Search for the cell housing the specified text and yield its [x, y] center coordinate. 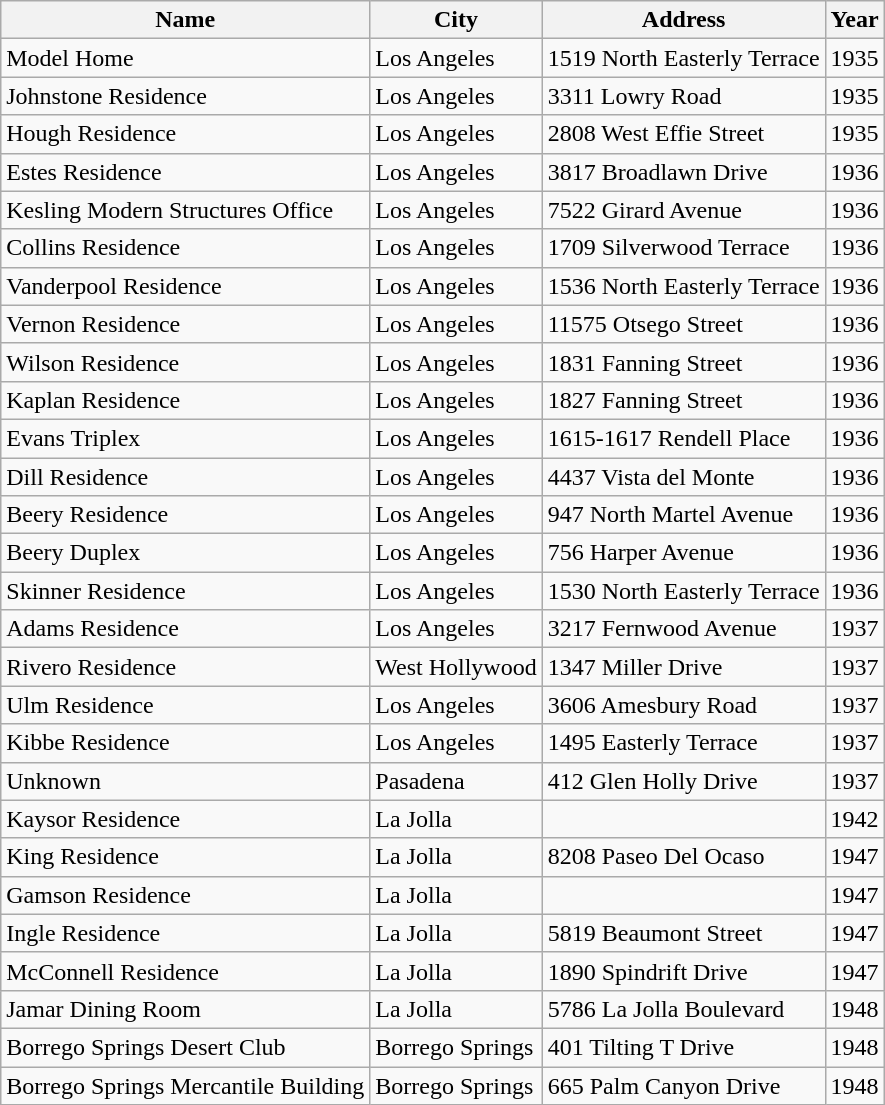
1831 Fanning Street [684, 362]
2808 West Effie Street [684, 134]
Kibbe Residence [186, 743]
Year [854, 20]
McConnell Residence [186, 971]
4437 Vista del Monte [684, 477]
Unknown [186, 781]
King Residence [186, 857]
401 Tilting T Drive [684, 1047]
1347 Miller Drive [684, 667]
11575 Otsego Street [684, 324]
Name [186, 20]
756 Harper Avenue [684, 553]
5819 Beaumont Street [684, 933]
Hough Residence [186, 134]
1890 Spindrift Drive [684, 971]
1536 North Easterly Terrace [684, 286]
3606 Amesbury Road [684, 705]
1709 Silverwood Terrace [684, 248]
Johnstone Residence [186, 96]
Ingle Residence [186, 933]
947 North Martel Avenue [684, 515]
3217 Fernwood Avenue [684, 629]
Beery Duplex [186, 553]
Vanderpool Residence [186, 286]
Beery Residence [186, 515]
Evans Triplex [186, 438]
Rivero Residence [186, 667]
Kaplan Residence [186, 400]
West Hollywood [456, 667]
Adams Residence [186, 629]
7522 Girard Avenue [684, 210]
Borrego Springs Mercantile Building [186, 1085]
8208 Paseo Del Ocaso [684, 857]
Kesling Modern Structures Office [186, 210]
1615-1617 Rendell Place [684, 438]
412 Glen Holly Drive [684, 781]
Pasadena [456, 781]
5786 La Jolla Boulevard [684, 1009]
Model Home [186, 58]
3311 Lowry Road [684, 96]
1530 North Easterly Terrace [684, 591]
Wilson Residence [186, 362]
1495 Easterly Terrace [684, 743]
Skinner Residence [186, 591]
1519 North Easterly Terrace [684, 58]
Kaysor Residence [186, 819]
Vernon Residence [186, 324]
Gamson Residence [186, 895]
Collins Residence [186, 248]
Jamar Dining Room [186, 1009]
3817 Broadlawn Drive [684, 172]
Borrego Springs Desert Club [186, 1047]
Estes Residence [186, 172]
Ulm Residence [186, 705]
City [456, 20]
665 Palm Canyon Drive [684, 1085]
1942 [854, 819]
Address [684, 20]
1827 Fanning Street [684, 400]
Dill Residence [186, 477]
